Locate the cell with the specified text and output its [x, y] center coordinate. 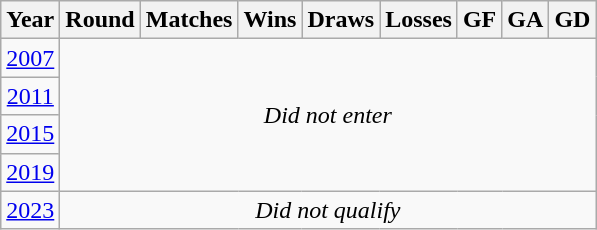
2011 [30, 96]
Matches [189, 20]
2019 [30, 172]
2007 [30, 58]
GA [526, 20]
Draws [341, 20]
Did not enter [328, 115]
Wins [270, 20]
2023 [30, 210]
GF [479, 20]
GD [572, 20]
Round [100, 20]
Did not qualify [328, 210]
Year [30, 20]
2015 [30, 134]
Losses [419, 20]
